From the cell containing the given text, extract its center point as [X, Y] coordinate. 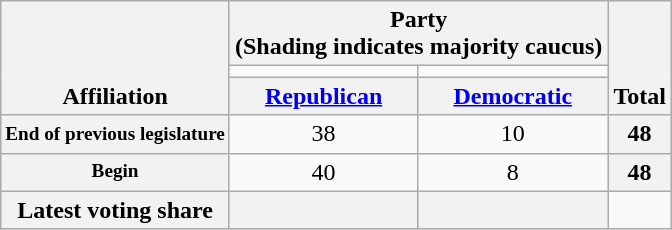
Republican [323, 96]
10 [513, 134]
Democratic [513, 96]
Latest voting share [116, 210]
Total [640, 58]
Party (Shading indicates majority caucus) [418, 34]
38 [323, 134]
Begin [116, 172]
Affiliation [116, 58]
8 [513, 172]
40 [323, 172]
End of previous legislature [116, 134]
